From the cell containing the given text, extract its center point as [X, Y] coordinate. 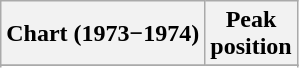
Peakposition [251, 34]
Chart (1973−1974) [103, 34]
